Return the (X, Y) coordinate for the center point of the cell that contains the specified text.  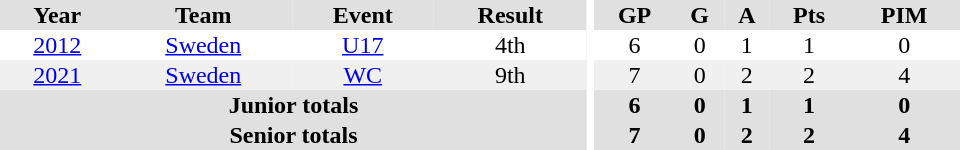
G (700, 15)
GP (635, 15)
Team (204, 15)
WC (363, 75)
2021 (58, 75)
PIM (904, 15)
Result (511, 15)
Year (58, 15)
9th (511, 75)
4th (511, 45)
Pts (810, 15)
Event (363, 15)
Senior totals (294, 135)
U17 (363, 45)
Junior totals (294, 105)
2012 (58, 45)
A (747, 15)
